Extract the [X, Y] coordinate from the center of the cell holding the provided text.  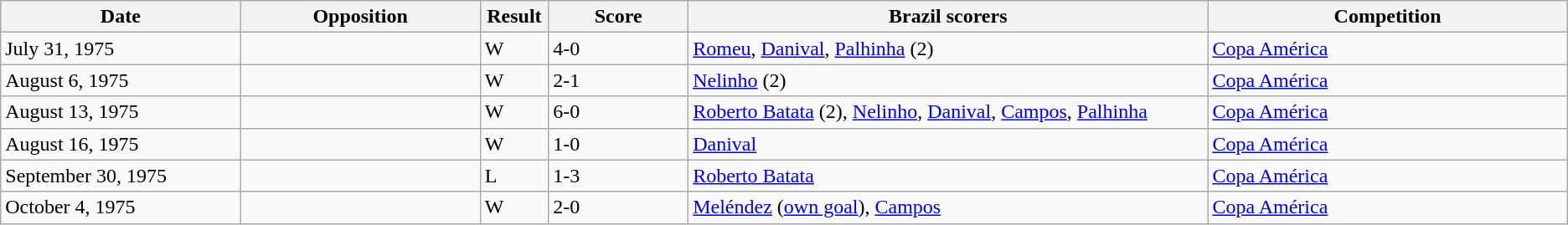
1-0 [618, 144]
Nelinho (2) [948, 80]
September 30, 1975 [121, 176]
Date [121, 17]
Danival [948, 144]
2-0 [618, 207]
August 13, 1975 [121, 112]
August 16, 1975 [121, 144]
August 6, 1975 [121, 80]
6-0 [618, 112]
Roberto Batata [948, 176]
July 31, 1975 [121, 49]
October 4, 1975 [121, 207]
1-3 [618, 176]
Brazil scorers [948, 17]
Meléndez (own goal), Campos [948, 207]
Romeu, Danival, Palhinha (2) [948, 49]
2-1 [618, 80]
Opposition [360, 17]
4-0 [618, 49]
Score [618, 17]
Competition [1387, 17]
Result [514, 17]
L [514, 176]
Roberto Batata (2), Nelinho, Danival, Campos, Palhinha [948, 112]
